Extract the [X, Y] coordinate from the center of the cell holding the provided text.  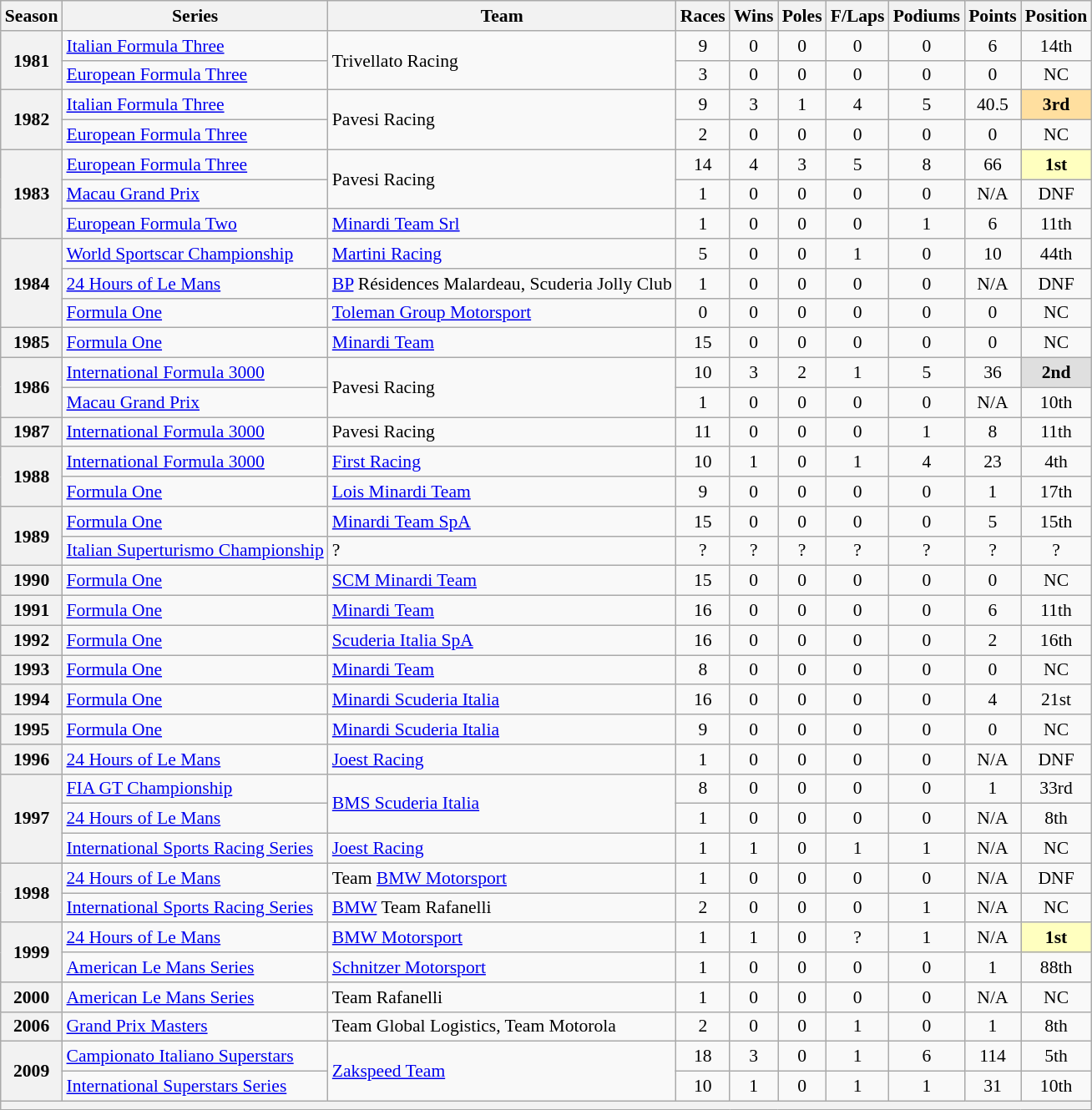
1987 [32, 432]
14 [703, 164]
First Racing [503, 462]
1991 [32, 611]
Team [503, 16]
European Formula Two [195, 225]
1985 [32, 343]
Campionato Italiano Superstars [195, 1057]
BMS Scuderia Italia [503, 803]
Position [1056, 16]
23 [993, 462]
16th [1056, 640]
11 [703, 432]
5th [1056, 1057]
Scuderia Italia SpA [503, 640]
66 [993, 164]
F/Laps [858, 16]
Team Rafanelli [503, 997]
Schnitzer Motorsport [503, 967]
BMW Team Rafanelli [503, 908]
Grand Prix Masters [195, 1027]
1994 [32, 700]
18 [703, 1057]
SCM Minardi Team [503, 581]
Toleman Group Motorsport [503, 313]
Races [703, 16]
Trivellato Racing [503, 60]
BP Résidences Malardeau, Scuderia Jolly Club [503, 284]
44th [1056, 254]
1988 [32, 477]
Zakspeed Team [503, 1072]
International Superstars Series [195, 1087]
Martini Racing [503, 254]
31 [993, 1087]
1993 [32, 670]
40.5 [993, 105]
1992 [32, 640]
88th [1056, 967]
1995 [32, 729]
Series [195, 16]
17th [1056, 492]
Italian Superturismo Championship [195, 551]
2000 [32, 997]
1989 [32, 536]
33rd [1056, 789]
1997 [32, 818]
1998 [32, 893]
1982 [32, 120]
1986 [32, 387]
2009 [32, 1072]
Poles [802, 16]
3rd [1056, 105]
BMW Motorsport [503, 938]
36 [993, 373]
Minardi Team Srl [503, 225]
FIA GT Championship [195, 789]
1984 [32, 284]
15th [1056, 522]
2006 [32, 1027]
4th [1056, 462]
114 [993, 1057]
1996 [32, 759]
World Sportscar Championship [195, 254]
2nd [1056, 373]
Points [993, 16]
1999 [32, 953]
Wins [754, 16]
Podiums [927, 16]
Lois Minardi Team [503, 492]
Minardi Team SpA [503, 522]
21st [1056, 700]
Team BMW Motorsport [503, 878]
Team Global Logistics, Team Motorola [503, 1027]
Season [32, 16]
14th [1056, 46]
1983 [32, 194]
1981 [32, 60]
1990 [32, 581]
